Search for the cell housing the specified text and yield its [X, Y] center coordinate. 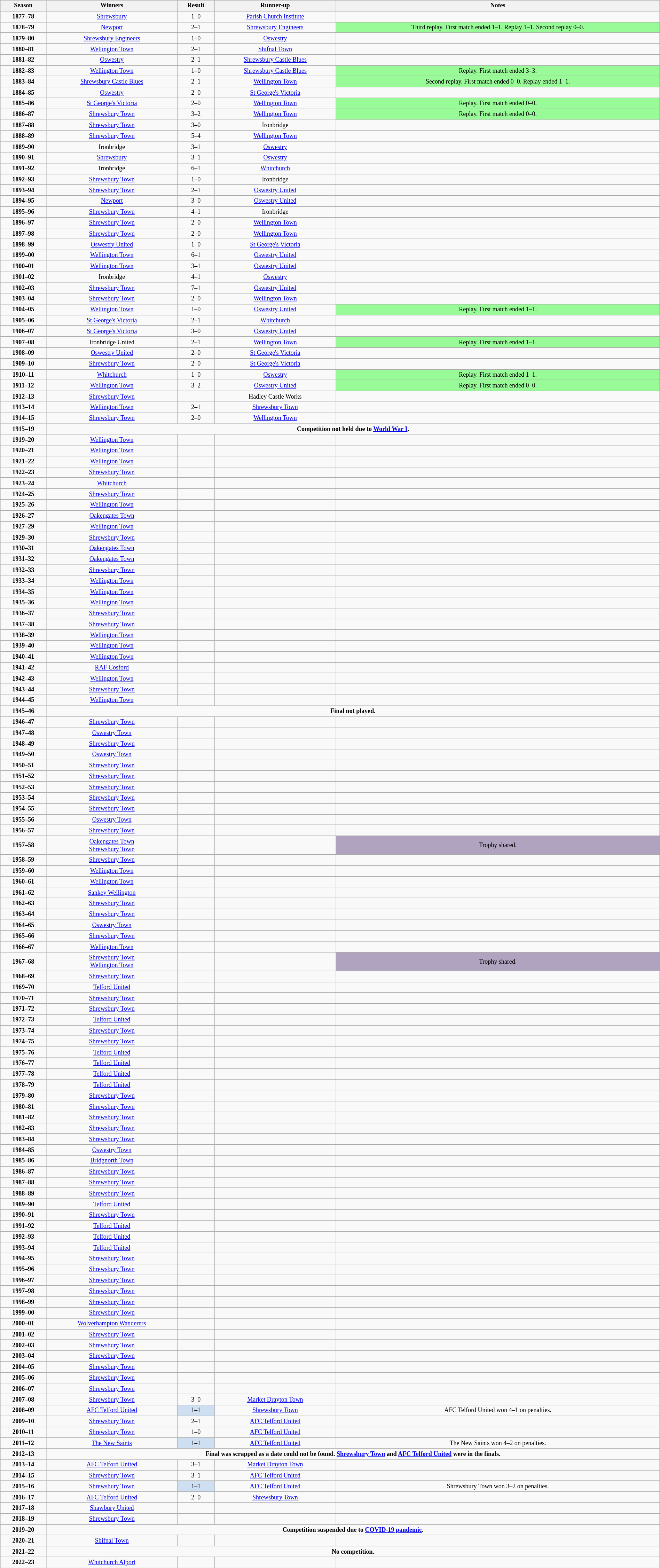
1937–38 [23, 625]
1910–11 [23, 375]
1925–26 [23, 505]
Wolverhampton Wanderers [112, 1324]
Oakengates TownShrewsbury Town [112, 845]
1975–76 [23, 1052]
2022–23 [23, 1562]
1964–65 [23, 925]
1915–19 [23, 429]
1927–29 [23, 526]
2017–18 [23, 1508]
1920–21 [23, 450]
1906–07 [23, 331]
1878–79 [23, 27]
Third replay. First match ended 1–1. Replay 1–1. Second replay 0–0. [498, 27]
1995–96 [23, 1269]
1988–89 [23, 1193]
1942–43 [23, 678]
1953–54 [23, 798]
Final not played. [353, 711]
1909–10 [23, 363]
Whitchurch Alport [112, 1562]
1978–79 [23, 1085]
1997–98 [23, 1291]
1981–82 [23, 1118]
1888–89 [23, 136]
1889–90 [23, 147]
1934–35 [23, 592]
1926–27 [23, 516]
1902–03 [23, 288]
1968–69 [23, 976]
2016–17 [23, 1497]
1962–63 [23, 903]
1951–52 [23, 776]
2013–14 [23, 1465]
1998–99 [23, 1302]
1913–14 [23, 407]
2008–09 [23, 1411]
1898–99 [23, 244]
1984–85 [23, 1150]
1994–95 [23, 1258]
RAF Cosford [112, 668]
2018–19 [23, 1519]
Season [23, 6]
2014–15 [23, 1475]
2007–08 [23, 1400]
Bridgnorth Town [112, 1161]
1936–37 [23, 613]
AFC Telford United won 4–1 on penalties. [498, 1411]
2003–04 [23, 1356]
1944–45 [23, 700]
2005–06 [23, 1378]
1977–78 [23, 1074]
1946–47 [23, 722]
1921–22 [23, 462]
5–4 [196, 136]
Shrewsbury Town won 3–2 on penalties. [498, 1487]
Runner-up [275, 6]
1882–83 [23, 71]
1923–24 [23, 483]
1914–15 [23, 418]
1903–04 [23, 299]
1993–94 [23, 1248]
The New Saints won 4–2 on penalties. [498, 1443]
Final was scrapped as a date could not be found. Shrewsbury Town and AFC Telford United were in the finals. [353, 1454]
1887–88 [23, 125]
1980–81 [23, 1106]
1891–92 [23, 168]
1877–78 [23, 17]
1970–71 [23, 998]
2009–10 [23, 1421]
1957–58 [23, 845]
1963–64 [23, 914]
The New Saints [112, 1443]
2021–22 [23, 1551]
1941–42 [23, 668]
1945–46 [23, 711]
Second replay. First match ended 0–0. Replay ended 1–1. [498, 81]
1938–39 [23, 635]
1935–36 [23, 602]
1924–25 [23, 494]
1952–53 [23, 787]
1897–98 [23, 233]
Competition not held due to World War I. [353, 429]
1894–95 [23, 201]
1900–01 [23, 266]
1955–56 [23, 820]
1929–30 [23, 538]
1982–83 [23, 1128]
1901–02 [23, 277]
2001–02 [23, 1335]
1983–84 [23, 1139]
1883–84 [23, 81]
2004–05 [23, 1367]
1965–66 [23, 936]
1933–34 [23, 581]
1912–13 [23, 396]
1996–97 [23, 1280]
Sankey Wellington [112, 893]
1908–09 [23, 353]
Replay. First match ended 3–3. [498, 71]
1986–87 [23, 1172]
1989–90 [23, 1204]
1932–33 [23, 570]
Hadley Castle Works [275, 396]
1922–23 [23, 472]
1949–50 [23, 755]
1979–80 [23, 1096]
1999–00 [23, 1312]
1940–41 [23, 657]
1905–06 [23, 320]
2000–01 [23, 1324]
1879–80 [23, 38]
2006–07 [23, 1388]
1884–85 [23, 93]
Notes [498, 6]
1892–93 [23, 180]
1959–60 [23, 871]
1971–72 [23, 1009]
No competition. [353, 1551]
1966–67 [23, 947]
2020–21 [23, 1541]
Winners [112, 6]
1885–86 [23, 103]
1939–40 [23, 646]
1899–00 [23, 256]
2002–03 [23, 1345]
Result [196, 6]
1972–73 [23, 1020]
1919–20 [23, 440]
2019–20 [23, 1530]
1954–55 [23, 808]
1893–94 [23, 190]
1890–91 [23, 157]
1881–82 [23, 60]
Competition suspended due to COVID-19 pandemic. [353, 1530]
1911–12 [23, 386]
2015–16 [23, 1487]
1895–96 [23, 212]
Shrewsbury TownWellington Town [112, 962]
1904–05 [23, 310]
7–1 [196, 288]
1886–87 [23, 114]
1948–49 [23, 744]
1907–08 [23, 342]
Ironbridge United [112, 342]
1950–51 [23, 765]
1990–91 [23, 1215]
1943–44 [23, 689]
2012–13 [23, 1454]
1958–59 [23, 860]
Shawbury United [112, 1508]
1956–57 [23, 831]
1992–93 [23, 1237]
1961–62 [23, 893]
1985–86 [23, 1161]
2010–11 [23, 1432]
1973–74 [23, 1030]
1976–77 [23, 1063]
1880–81 [23, 49]
2011–12 [23, 1443]
1960–61 [23, 881]
1896–97 [23, 223]
1931–32 [23, 559]
1991–92 [23, 1226]
1967–68 [23, 962]
1969–70 [23, 987]
Parish Church Institute [275, 17]
1930–31 [23, 548]
1947–48 [23, 732]
1974–75 [23, 1042]
1987–88 [23, 1182]
